Capture the cell that displays the provided text and extract its [X, Y] central coordinate. 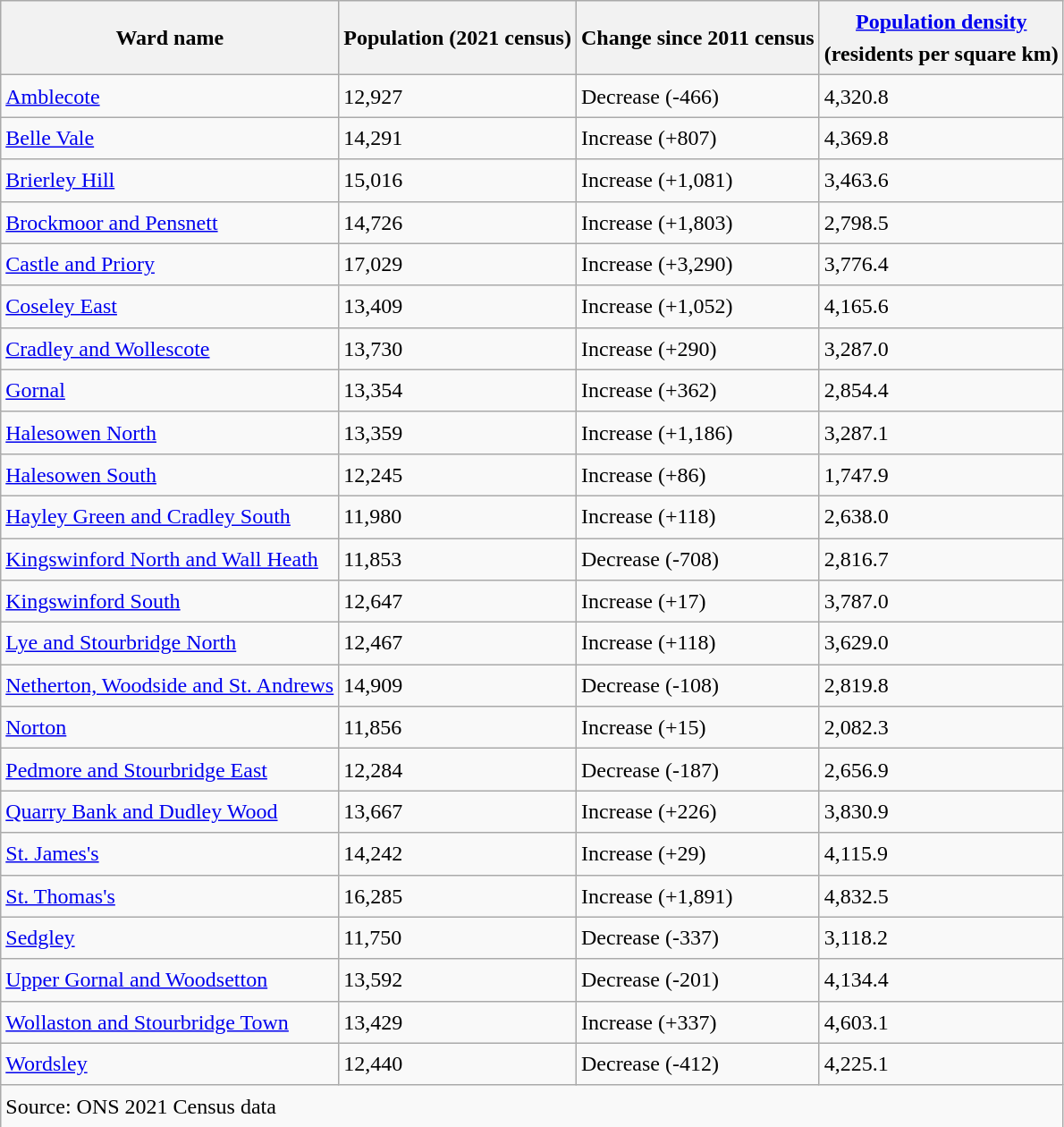
St. James's [170, 853]
Increase (+15) [697, 728]
Increase (+1,891) [697, 896]
Hayley Green and Cradley South [170, 517]
13,409 [458, 306]
4,603.1 [941, 1021]
Increase (+362) [697, 390]
13,359 [458, 433]
Netherton, Woodside and St. Andrews [170, 685]
Norton [170, 728]
Decrease (-108) [697, 685]
Increase (+86) [697, 474]
3,830.9 [941, 812]
Increase (+290) [697, 349]
Decrease (-337) [697, 937]
Increase (+226) [697, 812]
Brockmoor and Pensnett [170, 222]
14,909 [458, 685]
13,667 [458, 812]
Pedmore and Stourbridge East [170, 769]
Decrease (-187) [697, 769]
3,287.1 [941, 433]
4,225.1 [941, 1064]
Sedgley [170, 937]
Quarry Bank and Dudley Wood [170, 812]
13,730 [458, 349]
Castle and Priory [170, 265]
2,798.5 [941, 222]
Ward name [170, 38]
3,629.0 [941, 644]
Increase (+29) [697, 853]
Wollaston and Stourbridge Town [170, 1021]
3,287.0 [941, 349]
Increase (+807) [697, 138]
Increase (+1,186) [697, 433]
11,980 [458, 517]
Population (2021 census) [458, 38]
Wordsley [170, 1064]
16,285 [458, 896]
Coseley East [170, 306]
13,354 [458, 390]
Kingswinford South [170, 601]
14,726 [458, 222]
Change since 2011 census [697, 38]
Halesowen North [170, 433]
17,029 [458, 265]
3,787.0 [941, 601]
2,656.9 [941, 769]
2,816.7 [941, 560]
Decrease (-466) [697, 97]
12,245 [458, 474]
3,463.6 [941, 181]
Population density (residents per square km) [941, 38]
2,819.8 [941, 685]
Increase (+3,290) [697, 265]
Source: ONS 2021 Census data [533, 1106]
2,082.3 [941, 728]
4,832.5 [941, 896]
Lye and Stourbridge North [170, 644]
12,927 [458, 97]
4,115.9 [941, 853]
Increase (+1,052) [697, 306]
2,638.0 [941, 517]
11,853 [458, 560]
13,592 [458, 980]
14,291 [458, 138]
Amblecote [170, 97]
Kingswinford North and Wall Heath [170, 560]
12,647 [458, 601]
Belle Vale [170, 138]
4,369.8 [941, 138]
Increase (+1,803) [697, 222]
1,747.9 [941, 474]
14,242 [458, 853]
2,854.4 [941, 390]
Brierley Hill [170, 181]
12,467 [458, 644]
Upper Gornal and Woodsetton [170, 980]
4,165.6 [941, 306]
13,429 [458, 1021]
St. Thomas's [170, 896]
Increase (+17) [697, 601]
Cradley and Wollescote [170, 349]
Gornal [170, 390]
Increase (+1,081) [697, 181]
11,750 [458, 937]
11,856 [458, 728]
3,118.2 [941, 937]
12,440 [458, 1064]
12,284 [458, 769]
Decrease (-201) [697, 980]
Halesowen South [170, 474]
15,016 [458, 181]
Decrease (-708) [697, 560]
Decrease (-412) [697, 1064]
3,776.4 [941, 265]
4,320.8 [941, 97]
4,134.4 [941, 980]
Increase (+337) [697, 1021]
